For the text-containing cell, return its midpoint in (X, Y) coordinate format. 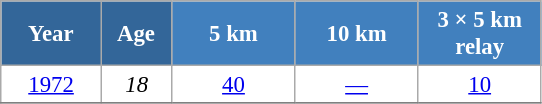
10 km (356, 34)
Year (52, 34)
10 (480, 85)
— (356, 85)
5 km (234, 34)
1972 (52, 85)
3 × 5 km relay (480, 34)
40 (234, 85)
18 (136, 85)
Age (136, 34)
